Output the [x, y] coordinate of the center of the cell containing the given text.  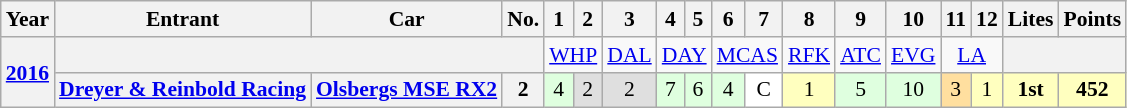
Points [1092, 19]
WHP [573, 55]
Year [28, 19]
2016 [28, 72]
9 [860, 19]
LA [971, 55]
MCAS [748, 55]
C [764, 90]
12 [987, 19]
EVG [913, 55]
DAL [629, 55]
Lites [1031, 19]
Car [406, 19]
11 [956, 19]
No. [523, 19]
DAY [684, 55]
Olsbergs MSE RX2 [406, 90]
Entrant [182, 19]
RFK [809, 55]
452 [1092, 90]
ATC [860, 55]
1st [1031, 90]
8 [809, 19]
Dreyer & Reinbold Racing [182, 90]
